Identify which cell holds the provided text, then report its (X, Y) central coordinate. 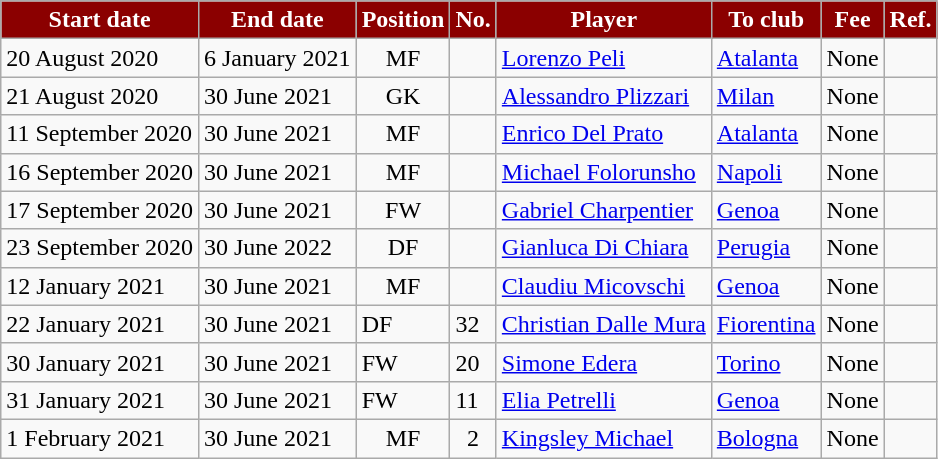
Claudiu Micovschi (604, 286)
Fee (852, 20)
12 January 2021 (100, 286)
20 August 2020 (100, 58)
20 (473, 362)
30 January 2021 (100, 362)
Start date (100, 20)
Elia Petrelli (604, 400)
Ref. (910, 20)
Milan (766, 96)
2 (473, 438)
Kingsley Michael (604, 438)
End date (277, 20)
Napoli (766, 172)
Alessandro Plizzari (604, 96)
16 September 2020 (100, 172)
Fiorentina (766, 324)
6 January 2021 (277, 58)
30 June 2022 (277, 248)
Lorenzo Peli (604, 58)
11 (473, 400)
22 January 2021 (100, 324)
32 (473, 324)
To club (766, 20)
Player (604, 20)
Position (403, 20)
Simone Edera (604, 362)
Enrico Del Prato (604, 134)
Christian Dalle Mura (604, 324)
23 September 2020 (100, 248)
Bologna (766, 438)
No. (473, 20)
GK (403, 96)
17 September 2020 (100, 210)
Gabriel Charpentier (604, 210)
11 September 2020 (100, 134)
31 January 2021 (100, 400)
Michael Folorunsho (604, 172)
Gianluca Di Chiara (604, 248)
Torino (766, 362)
21 August 2020 (100, 96)
Perugia (766, 248)
1 February 2021 (100, 438)
